For the text-containing cell, return its midpoint in (x, y) coordinate format. 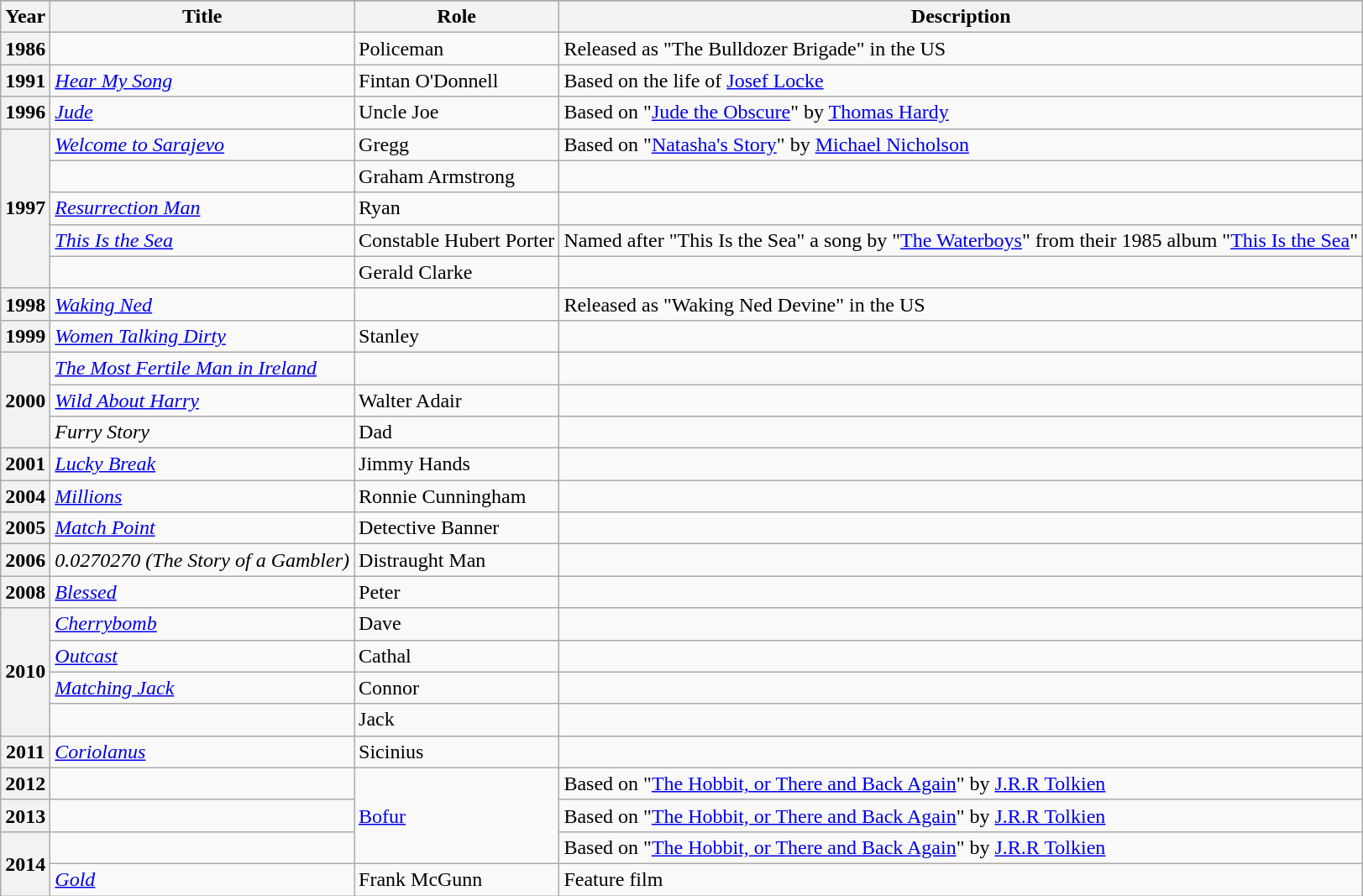
Based on the life of Josef Locke (961, 81)
1999 (25, 336)
2014 (25, 863)
Policeman (457, 49)
Coriolanus (202, 752)
1996 (25, 113)
2006 (25, 560)
Blessed (202, 592)
Outcast (202, 656)
Frank McGunn (457, 879)
Walter Adair (457, 401)
Wild About Harry (202, 401)
2004 (25, 496)
Connor (457, 688)
Named after "This Is the Sea" a song by "The Waterboys" from their 1985 album "This Is the Sea" (961, 240)
Distraught Man (457, 560)
Released as "The Bulldozer Brigade" in the US (961, 49)
Role (457, 17)
Gold (202, 879)
Jack (457, 720)
Cathal (457, 656)
Constable Hubert Porter (457, 240)
2013 (25, 815)
2012 (25, 783)
Sicinius (457, 752)
Hear My Song (202, 81)
Welcome to Sarajevo (202, 144)
Peter (457, 592)
Gregg (457, 144)
Jimmy Hands (457, 464)
1986 (25, 49)
Waking Ned (202, 304)
Furry Story (202, 432)
Millions (202, 496)
1991 (25, 81)
The Most Fertile Man in Ireland (202, 368)
Stanley (457, 336)
Graham Armstrong (457, 176)
Gerald Clarke (457, 272)
2011 (25, 752)
Based on "Natasha's Story" by Michael Nicholson (961, 144)
This Is the Sea (202, 240)
Year (25, 17)
Match Point (202, 528)
Jude (202, 113)
Uncle Joe (457, 113)
Cherrybomb (202, 624)
Women Talking Dirty (202, 336)
Released as "Waking Ned Devine" in the US (961, 304)
Fintan O'Donnell (457, 81)
Dave (457, 624)
Resurrection Man (202, 208)
0.0270270 (The Story of a Gambler) (202, 560)
Description (961, 17)
Matching Jack (202, 688)
1998 (25, 304)
2000 (25, 400)
2005 (25, 528)
Ronnie Cunningham (457, 496)
Title (202, 17)
Dad (457, 432)
1997 (25, 208)
2001 (25, 464)
Feature film (961, 879)
Ryan (457, 208)
2010 (25, 672)
Lucky Break (202, 464)
2008 (25, 592)
Based on "Jude the Obscure" by Thomas Hardy (961, 113)
Bofur (457, 815)
Detective Banner (457, 528)
